Output the [x, y] coordinate of the center of the cell containing the given text.  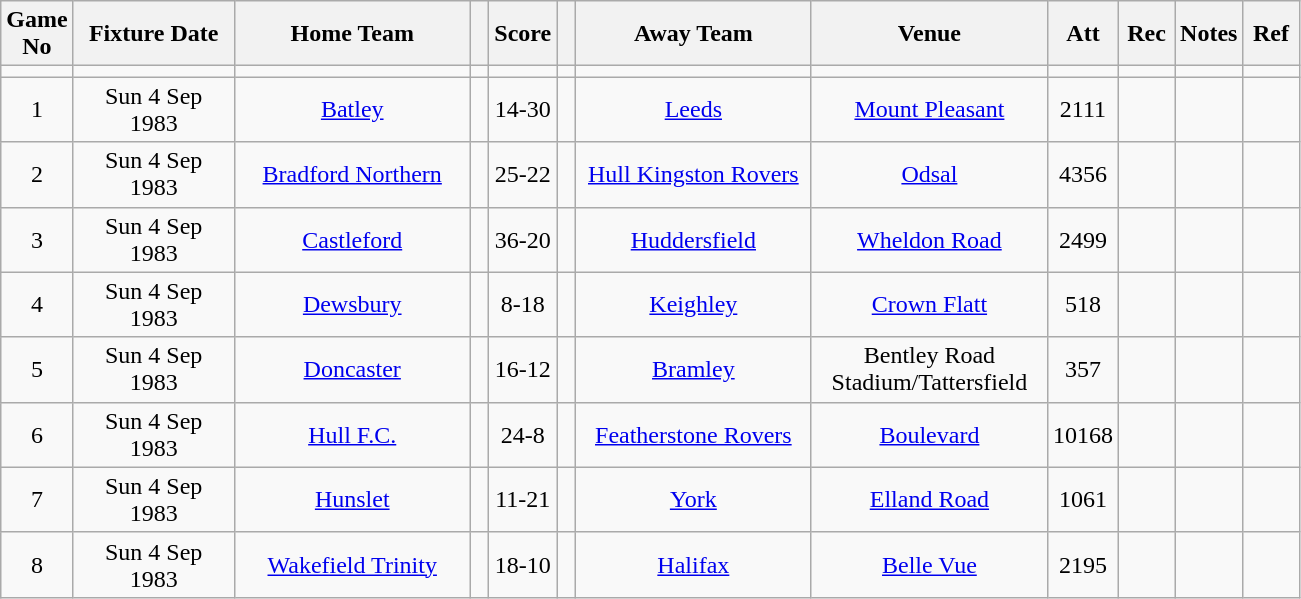
2499 [1082, 240]
Ref [1271, 34]
357 [1082, 370]
Hunslet [352, 500]
3 [37, 240]
10168 [1082, 434]
York [693, 500]
Score [523, 34]
Crown Flatt [929, 304]
2195 [1082, 564]
Away Team [693, 34]
25-22 [523, 174]
4356 [1082, 174]
36-20 [523, 240]
Hull Kingston Rovers [693, 174]
Hull F.C. [352, 434]
16-12 [523, 370]
Dewsbury [352, 304]
11-21 [523, 500]
14-30 [523, 110]
Mount Pleasant [929, 110]
Belle Vue [929, 564]
Featherstone Rovers [693, 434]
Bradford Northern [352, 174]
4 [37, 304]
Leeds [693, 110]
Bentley Road Stadium/Tattersfield [929, 370]
Game No [37, 34]
Keighley [693, 304]
Huddersfield [693, 240]
518 [1082, 304]
8-18 [523, 304]
2 [37, 174]
Rec [1147, 34]
Odsal [929, 174]
Home Team [352, 34]
Wheldon Road [929, 240]
Batley [352, 110]
Castleford [352, 240]
1 [37, 110]
18-10 [523, 564]
8 [37, 564]
7 [37, 500]
Bramley [693, 370]
24-8 [523, 434]
2111 [1082, 110]
Att [1082, 34]
Venue [929, 34]
Elland Road [929, 500]
6 [37, 434]
Doncaster [352, 370]
5 [37, 370]
Boulevard [929, 434]
Halifax [693, 564]
Wakefield Trinity [352, 564]
Fixture Date [154, 34]
1061 [1082, 500]
Notes [1209, 34]
